Find where the given text appears and provide that cell's center as [x, y] coordinate. 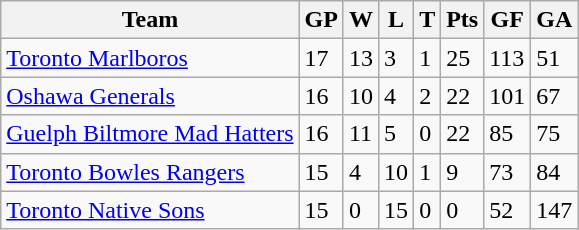
51 [554, 58]
Toronto Native Sons [150, 210]
84 [554, 172]
85 [508, 134]
11 [360, 134]
Oshawa Generals [150, 96]
3 [396, 58]
Guelph Biltmore Mad Hatters [150, 134]
Toronto Bowles Rangers [150, 172]
Toronto Marlboros [150, 58]
147 [554, 210]
101 [508, 96]
Team [150, 20]
25 [462, 58]
Pts [462, 20]
2 [428, 96]
GP [321, 20]
L [396, 20]
113 [508, 58]
17 [321, 58]
GF [508, 20]
67 [554, 96]
T [428, 20]
73 [508, 172]
75 [554, 134]
9 [462, 172]
W [360, 20]
5 [396, 134]
13 [360, 58]
52 [508, 210]
GA [554, 20]
